Locate the cell with the specified text and output its [X, Y] center coordinate. 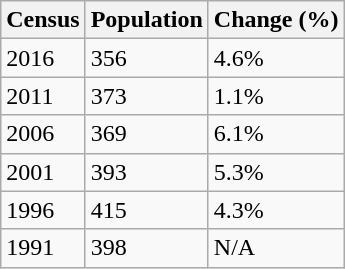
Change (%) [276, 20]
1991 [43, 248]
373 [146, 96]
2006 [43, 134]
356 [146, 58]
5.3% [276, 172]
369 [146, 134]
1996 [43, 210]
2001 [43, 172]
4.3% [276, 210]
1.1% [276, 96]
398 [146, 248]
2016 [43, 58]
Census [43, 20]
393 [146, 172]
N/A [276, 248]
4.6% [276, 58]
415 [146, 210]
Population [146, 20]
2011 [43, 96]
6.1% [276, 134]
